Pinpoint the cell where the given text exists, returning its [X, Y] midpoint coordinate. 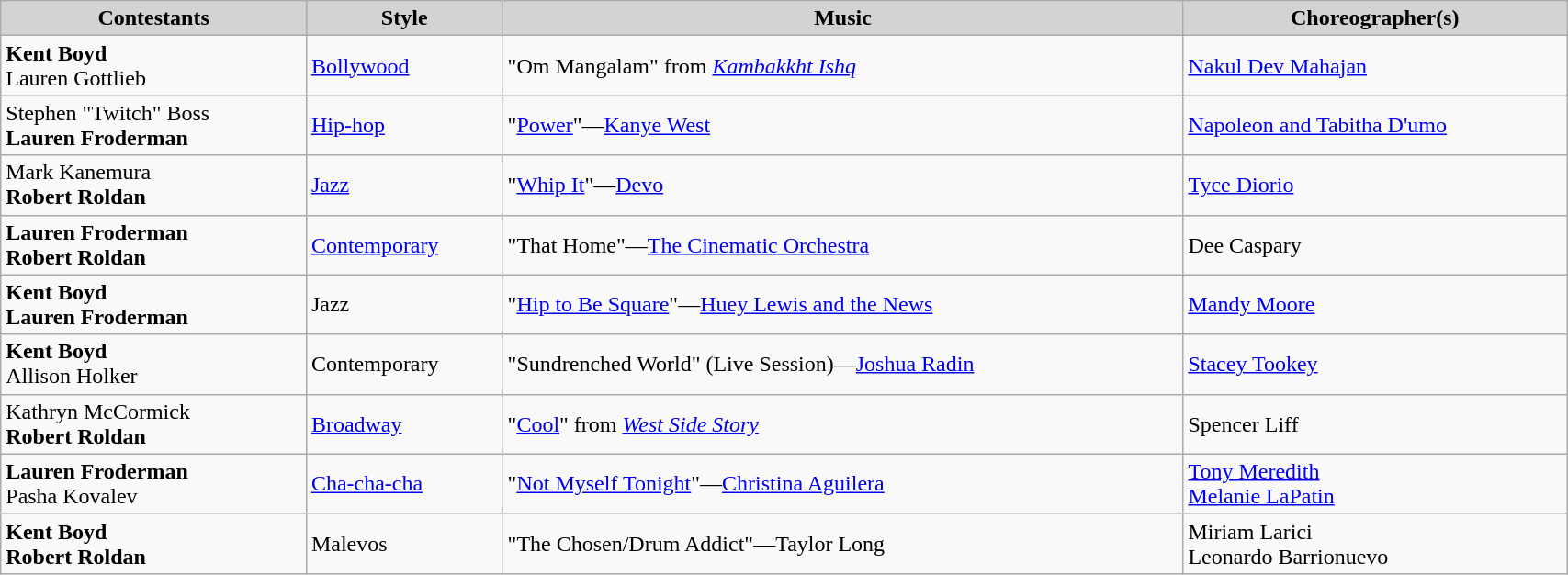
"The Chosen/Drum Addict"—Taylor Long [843, 544]
"Power"—Kanye West [843, 125]
Music [843, 18]
Kent BoydLauren Froderman [154, 305]
"Cool" from West Side Story [843, 424]
Napoleon and Tabitha D'umo [1375, 125]
Spencer Liff [1375, 424]
Dee Caspary [1375, 244]
Hip-hop [404, 125]
Kent BoydLauren Gottlieb [154, 66]
Nakul Dev Mahajan [1375, 66]
"Sundrenched World" (Live Session)—Joshua Radin [843, 364]
Kent BoydAllison Holker [154, 364]
Lauren FrodermanRobert Roldan [154, 244]
Cha-cha-cha [404, 483]
Choreographer(s) [1375, 18]
Kathryn McCormickRobert Roldan [154, 424]
"Whip It"—Devo [843, 186]
Tony MeredithMelanie LaPatin [1375, 483]
Contestants [154, 18]
"Not Myself Tonight"—Christina Aguilera [843, 483]
Broadway [404, 424]
Malevos [404, 544]
"Hip to Be Square"—Huey Lewis and the News [843, 305]
Stephen "Twitch" BossLauren Froderman [154, 125]
Kent BoydRobert Roldan [154, 544]
"That Home"—The Cinematic Orchestra [843, 244]
Lauren FrodermanPasha Kovalev [154, 483]
"Om Mangalam" from Kambakkht Ishq [843, 66]
Style [404, 18]
Mark KanemuraRobert Roldan [154, 186]
Tyce Diorio [1375, 186]
Stacey Tookey [1375, 364]
Mandy Moore [1375, 305]
Bollywood [404, 66]
Miriam LariciLeonardo Barrionuevo [1375, 544]
